Return the [X, Y] coordinate for the center point of the cell that contains the specified text.  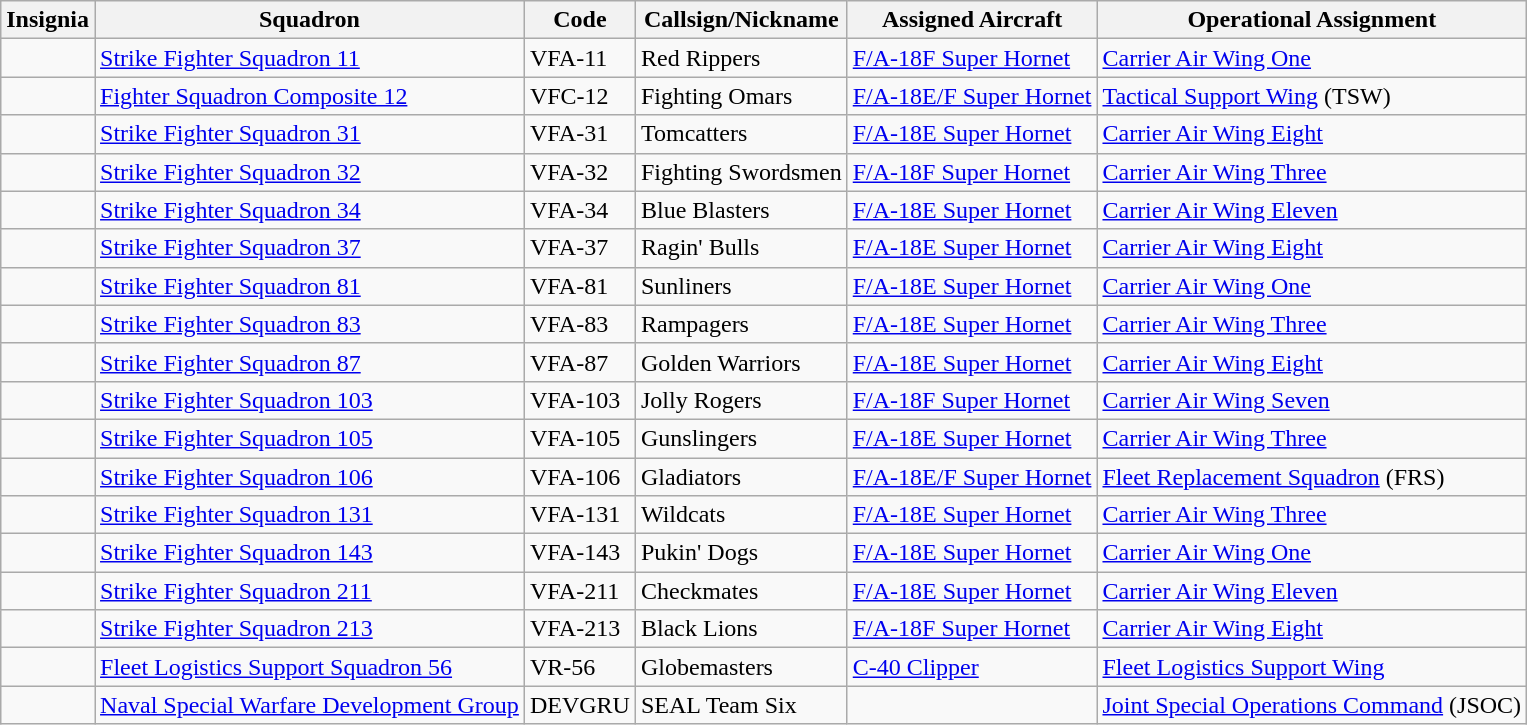
Blue Blasters [741, 210]
Fleet Replacement Squadron (FRS) [1312, 477]
Fighting Omars [741, 96]
VFA-103 [580, 400]
VFA-83 [580, 324]
Strike Fighter Squadron 131 [310, 515]
Strike Fighter Squadron 32 [310, 172]
Globemasters [741, 667]
Fighter Squadron Composite 12 [310, 96]
SEAL Team Six [741, 705]
Operational Assignment [1312, 20]
Insignia [48, 20]
Red Rippers [741, 58]
Strike Fighter Squadron 105 [310, 438]
Callsign/Nickname [741, 20]
VFA-105 [580, 438]
Strike Fighter Squadron 106 [310, 477]
VFA-32 [580, 172]
Strike Fighter Squadron 11 [310, 58]
VFA-37 [580, 248]
Fleet Logistics Support Squadron 56 [310, 667]
Jolly Rogers [741, 400]
Fleet Logistics Support Wing [1312, 667]
Assigned Aircraft [972, 20]
Carrier Air Wing Seven [1312, 400]
Naval Special Warfare Development Group [310, 705]
DEVGRU [580, 705]
Strike Fighter Squadron 143 [310, 553]
VFA-213 [580, 629]
VFA-211 [580, 591]
VR-56 [580, 667]
VFA-11 [580, 58]
VFA-81 [580, 286]
Tactical Support Wing (TSW) [1312, 96]
Strike Fighter Squadron 103 [310, 400]
VFA-34 [580, 210]
Fighting Swordsmen [741, 172]
Gunslingers [741, 438]
Gladiators [741, 477]
Joint Special Operations Command (JSOC) [1312, 705]
Strike Fighter Squadron 31 [310, 134]
Strike Fighter Squadron 213 [310, 629]
VFC-12 [580, 96]
Checkmates [741, 591]
C-40 Clipper [972, 667]
Squadron [310, 20]
Strike Fighter Squadron 81 [310, 286]
Golden Warriors [741, 362]
Rampagers [741, 324]
Strike Fighter Squadron 211 [310, 591]
VFA-87 [580, 362]
VFA-131 [580, 515]
VFA-143 [580, 553]
Sunliners [741, 286]
VFA-106 [580, 477]
Black Lions [741, 629]
Strike Fighter Squadron 83 [310, 324]
Strike Fighter Squadron 34 [310, 210]
Ragin' Bulls [741, 248]
Code [580, 20]
Pukin' Dogs [741, 553]
Wildcats [741, 515]
Tomcatters [741, 134]
VFA-31 [580, 134]
Strike Fighter Squadron 87 [310, 362]
Strike Fighter Squadron 37 [310, 248]
